Search for the cell housing the specified text and yield its (x, y) center coordinate. 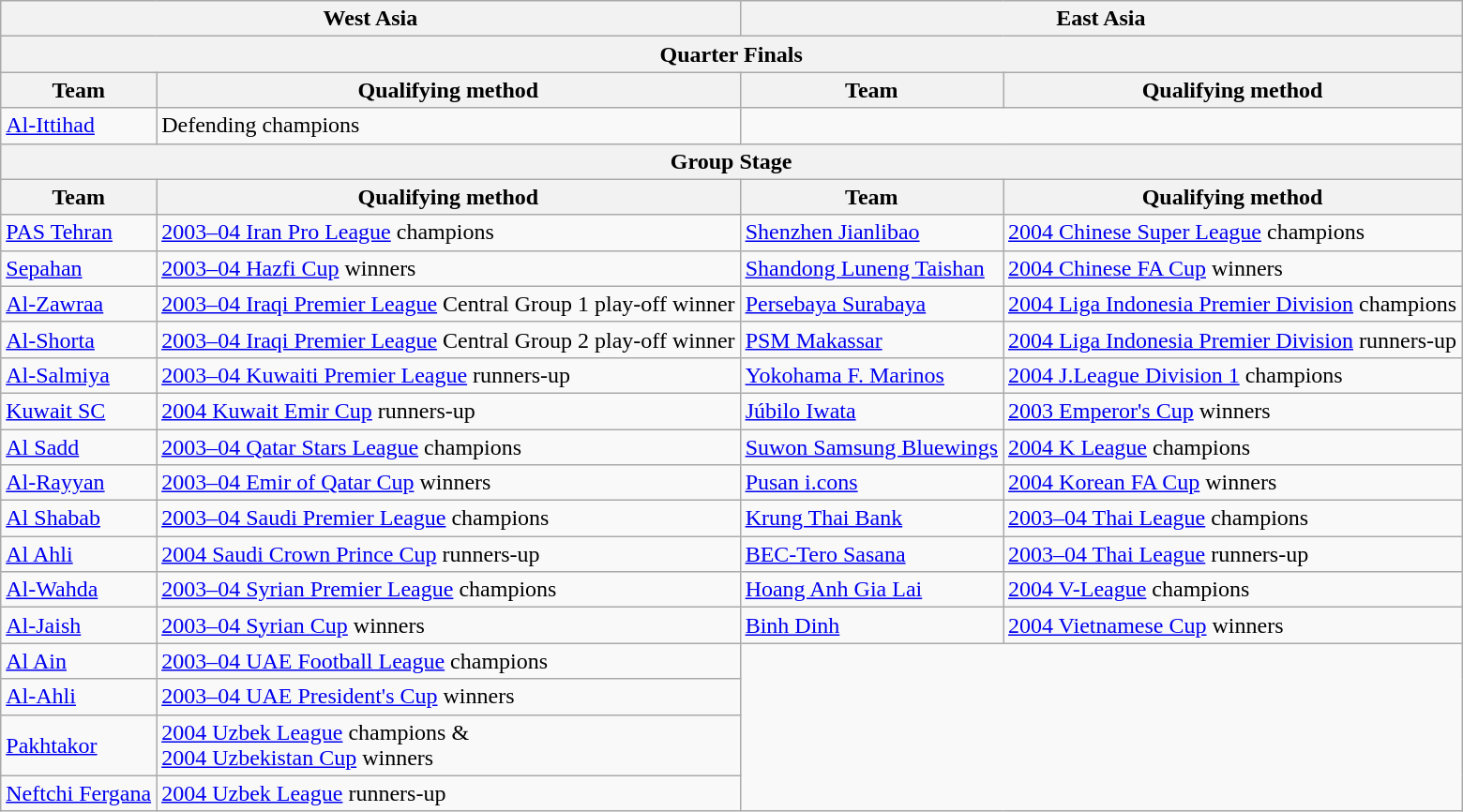
Neftchi Fergana (79, 793)
Al-Jaish (79, 625)
PAS Tehran (79, 233)
Al-Rayyan (79, 483)
2003–04 Thai League champions (1232, 519)
Al-Ahli (79, 697)
2003–04 Syrian Cup winners (448, 625)
2003–04 Syrian Premier League champions (448, 590)
2003–04 Emir of Qatar Cup winners (448, 483)
2004 Chinese Super League champions (1232, 233)
Krung Thai Bank (871, 519)
2004 Vietnamese Cup winners (1232, 625)
2003–04 Iraqi Premier League Central Group 2 play-off winner (448, 339)
2004 Liga Indonesia Premier Division runners-up (1232, 339)
Pusan i.cons (871, 483)
2003–04 Iraqi Premier League Central Group 1 play-off winner (448, 304)
Pakhtakor (79, 744)
2004 J.League Division 1 champions (1232, 375)
Kuwait SC (79, 411)
2004 Chinese FA Cup winners (1232, 268)
2004 Saudi Crown Prince Cup runners-up (448, 554)
Binh Dinh (871, 625)
Al Sadd (79, 447)
Júbilo Iwata (871, 411)
Al Shabab (79, 519)
2003–04 Qatar Stars League champions (448, 447)
Al-Ittihad (79, 126)
Al-Shorta (79, 339)
2004 K League champions (1232, 447)
PSM Makassar (871, 339)
Al-Salmiya (79, 375)
Shandong Luneng Taishan (871, 268)
2003–04 Hazfi Cup winners (448, 268)
2003–04 Thai League runners-up (1232, 554)
2004 Kuwait Emir Cup runners-up (448, 411)
Al-Wahda (79, 590)
Persebaya Surabaya (871, 304)
West Asia (370, 19)
Group Stage (731, 161)
2004 Korean FA Cup winners (1232, 483)
BEC-Tero Sasana (871, 554)
2003–04 Saudi Premier League champions (448, 519)
2003–04 UAE President's Cup winners (448, 697)
2004 Liga Indonesia Premier Division champions (1232, 304)
Sepahan (79, 268)
Defending champions (448, 126)
Hoang Anh Gia Lai (871, 590)
Al Ahli (79, 554)
Quarter Finals (731, 54)
Shenzhen Jianlibao (871, 233)
Suwon Samsung Bluewings (871, 447)
2003–04 Kuwaiti Premier League runners-up (448, 375)
Al-Zawraa (79, 304)
East Asia (1101, 19)
Al Ain (79, 661)
Yokohama F. Marinos (871, 375)
2004 Uzbek League champions &2004 Uzbekistan Cup winners (448, 744)
2004 V-League champions (1232, 590)
2003 Emperor's Cup winners (1232, 411)
2004 Uzbek League runners-up (448, 793)
2003–04 UAE Football League champions (448, 661)
2003–04 Iran Pro League champions (448, 233)
